From the cell containing the given text, extract its center point as (x, y) coordinate. 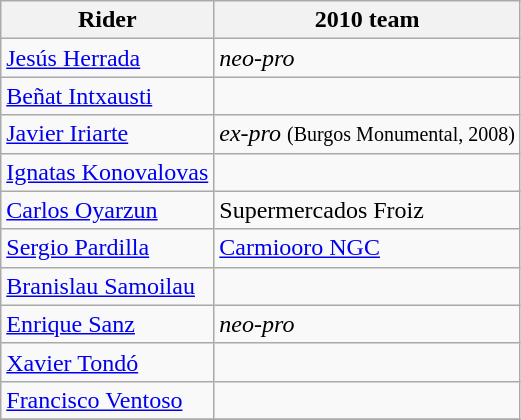
Beñat Intxausti (108, 96)
ex-pro (Burgos Monumental, 2008) (368, 134)
Carlos Oyarzun (108, 210)
Francisco Ventoso (108, 400)
Branislau Samoilau (108, 286)
Ignatas Konovalovas (108, 172)
Enrique Sanz (108, 324)
Supermercados Froiz (368, 210)
Xavier Tondó (108, 362)
Jesús Herrada (108, 58)
Sergio Pardilla (108, 248)
2010 team (368, 20)
Rider (108, 20)
Javier Iriarte (108, 134)
Carmiooro NGC (368, 248)
